Search for the cell housing the specified text and yield its (x, y) center coordinate. 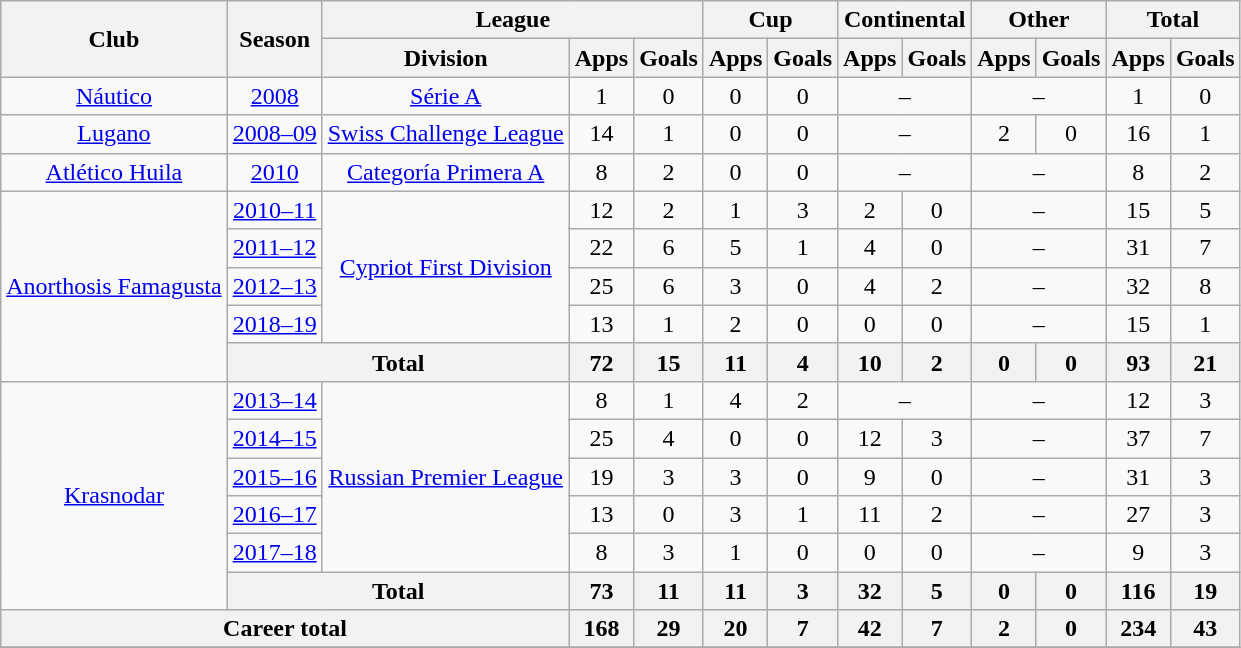
Krasnodar (114, 495)
2013–14 (274, 400)
234 (1138, 629)
Cup (770, 20)
Other (1039, 20)
Russian Premier League (446, 476)
2014–15 (274, 438)
Atlético Huila (114, 172)
43 (1205, 629)
Cypriot First Division (446, 267)
2008 (274, 96)
2011–12 (274, 248)
22 (601, 248)
Náutico (114, 96)
2018–19 (274, 324)
League (512, 20)
Career total (285, 629)
72 (601, 362)
2010 (274, 172)
Lugano (114, 134)
93 (1138, 362)
Categoría Primera A (446, 172)
Division (446, 58)
2016–17 (274, 515)
Anorthosis Famagusta (114, 286)
16 (1138, 134)
29 (669, 629)
2012–13 (274, 286)
2008–09 (274, 134)
2015–16 (274, 477)
116 (1138, 591)
20 (735, 629)
168 (601, 629)
27 (1138, 515)
21 (1205, 362)
42 (870, 629)
2017–18 (274, 553)
Club (114, 39)
73 (601, 591)
Série A (446, 96)
14 (601, 134)
37 (1138, 438)
Season (274, 39)
Continental (905, 20)
Swiss Challenge League (446, 134)
2010–11 (274, 210)
10 (870, 362)
